Extract the (x, y) coordinate from the center of the cell holding the provided text.  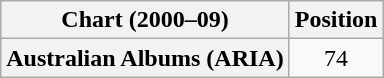
Position (336, 20)
Australian Albums (ARIA) (145, 58)
Chart (2000–09) (145, 20)
74 (336, 58)
